Return (x, y) of the center of cell containing provided text 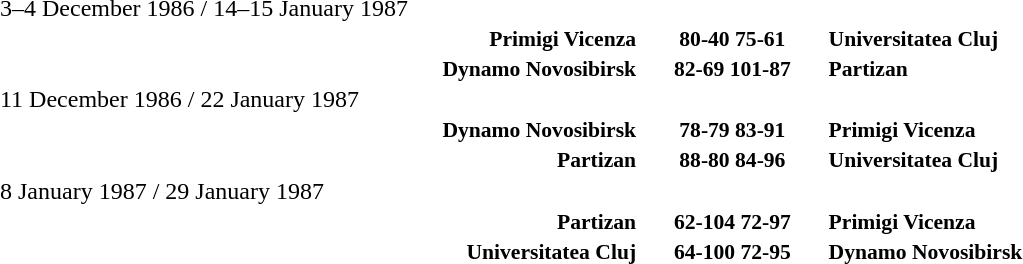
78-79 83-91 (732, 130)
88-80 84-96 (732, 160)
80-40 75-61 (732, 38)
82-69 101-87 (732, 68)
62-104 72-97 (732, 222)
